Determine the (X, Y) coordinate at the center of the cell enclosing the given text.  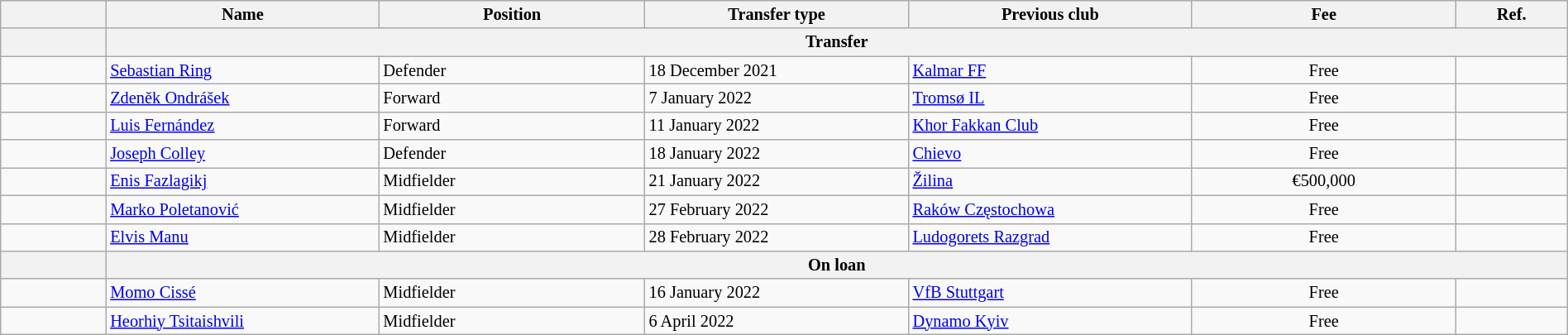
Ref. (1512, 14)
Sebastian Ring (242, 70)
Elvis Manu (242, 237)
Fee (1323, 14)
Momo Cissé (242, 293)
18 January 2022 (777, 154)
Transfer (837, 42)
Joseph Colley (242, 154)
18 December 2021 (777, 70)
Kalmar FF (1050, 70)
VfB Stuttgart (1050, 293)
Tromsø IL (1050, 98)
Position (513, 14)
Luis Fernández (242, 126)
Chievo (1050, 154)
21 January 2022 (777, 181)
€500,000 (1323, 181)
Khor Fakkan Club (1050, 126)
11 January 2022 (777, 126)
Heorhiy Tsitaishvili (242, 321)
Previous club (1050, 14)
Dynamo Kyiv (1050, 321)
7 January 2022 (777, 98)
Žilina (1050, 181)
Name (242, 14)
Transfer type (777, 14)
On loan (837, 265)
Zdeněk Ondrášek (242, 98)
Ludogorets Razgrad (1050, 237)
28 February 2022 (777, 237)
6 April 2022 (777, 321)
Raków Częstochowa (1050, 209)
27 February 2022 (777, 209)
Enis Fazlagikj (242, 181)
16 January 2022 (777, 293)
Marko Poletanović (242, 209)
